Provide the [x, y] coordinate of the cell's center where the given text is located.  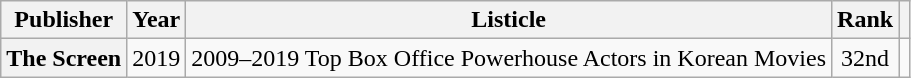
Publisher [64, 20]
2019 [156, 58]
32nd [866, 58]
Year [156, 20]
The Screen [64, 58]
Rank [866, 20]
Listicle [509, 20]
2009–2019 Top Box Office Powerhouse Actors in Korean Movies [509, 58]
